Return the [x, y] coordinate for the center point of the cell that contains the specified text.  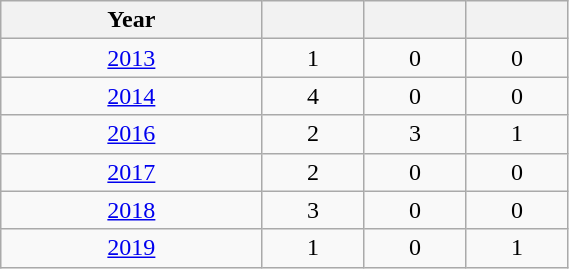
2018 [132, 210]
4 [313, 96]
2014 [132, 96]
2017 [132, 172]
2013 [132, 58]
2019 [132, 248]
2016 [132, 134]
Year [132, 20]
